From the cell containing the given text, extract its center point as (X, Y) coordinate. 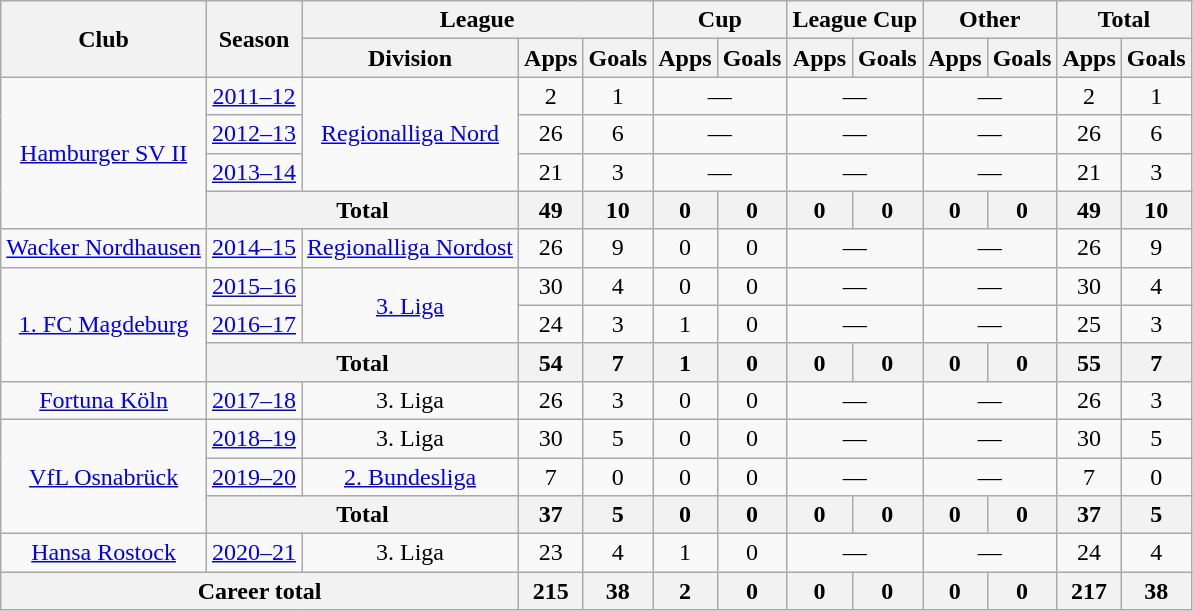
2015–16 (254, 286)
217 (1089, 591)
Hamburger SV II (104, 153)
VfL Osnabrück (104, 476)
Hansa Rostock (104, 553)
2018–19 (254, 438)
2011–12 (254, 96)
Other (990, 20)
Season (254, 39)
2020–21 (254, 553)
2013–14 (254, 172)
Cup (720, 20)
2019–20 (254, 477)
2012–13 (254, 134)
2. Bundesliga (410, 477)
Career total (260, 591)
League Cup (855, 20)
215 (551, 591)
Division (410, 58)
23 (551, 553)
Fortuna Köln (104, 400)
2017–18 (254, 400)
1. FC Magdeburg (104, 324)
Club (104, 39)
55 (1089, 362)
25 (1089, 324)
2014–15 (254, 248)
Wacker Nordhausen (104, 248)
League (478, 20)
Regionalliga Nordost (410, 248)
Regionalliga Nord (410, 134)
2016–17 (254, 324)
54 (551, 362)
